Capture the cell that displays the provided text and extract its [x, y] central coordinate. 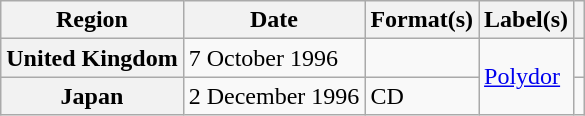
CD [422, 96]
Japan [92, 96]
Format(s) [422, 20]
United Kingdom [92, 58]
Region [92, 20]
Label(s) [526, 20]
Polydor [526, 77]
Date [274, 20]
7 October 1996 [274, 58]
2 December 1996 [274, 96]
